Capture the cell that displays the provided text and extract its [x, y] central coordinate. 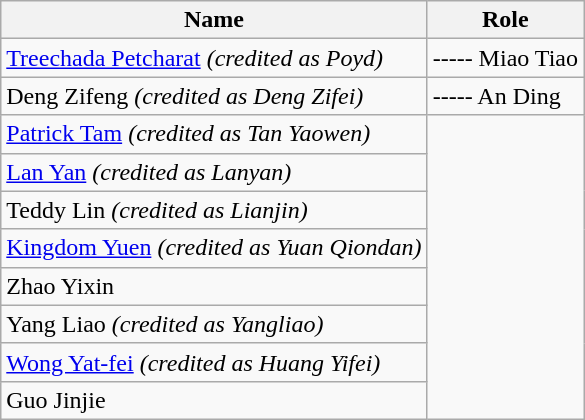
Yang Liao (credited as Yangliao) [214, 324]
Wong Yat-fei (credited as Huang Yifei) [214, 362]
Teddy Lin (credited as Lianjin) [214, 210]
Zhao Yixin [214, 286]
Kingdom Yuen (credited as Yuan Qiondan) [214, 248]
Name [214, 20]
----- Miao Tiao [505, 58]
Role [505, 20]
Treechada Petcharat (credited as Poyd) [214, 58]
Lan Yan (credited as Lanyan) [214, 172]
Guo Jinjie [214, 400]
Deng Zifeng (credited as Deng Zifei) [214, 96]
Patrick Tam (credited as Tan Yaowen) [214, 134]
----- An Ding [505, 96]
